Detect which cell encompasses the target text, then output its (X, Y) center coordinate. 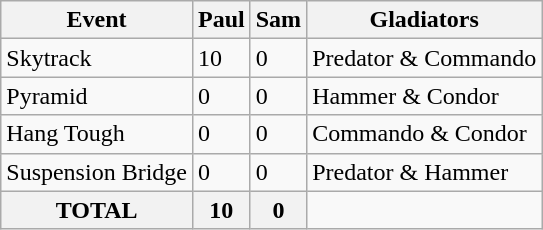
TOTAL (97, 210)
Predator & Hammer (424, 172)
Suspension Bridge (97, 172)
Pyramid (97, 96)
Commando & Condor (424, 134)
Hang Tough (97, 134)
Event (97, 20)
Skytrack (97, 58)
Hammer & Condor (424, 96)
Sam (278, 20)
Paul (221, 20)
Gladiators (424, 20)
Predator & Commando (424, 58)
